Search for the cell housing the specified text and yield its [X, Y] center coordinate. 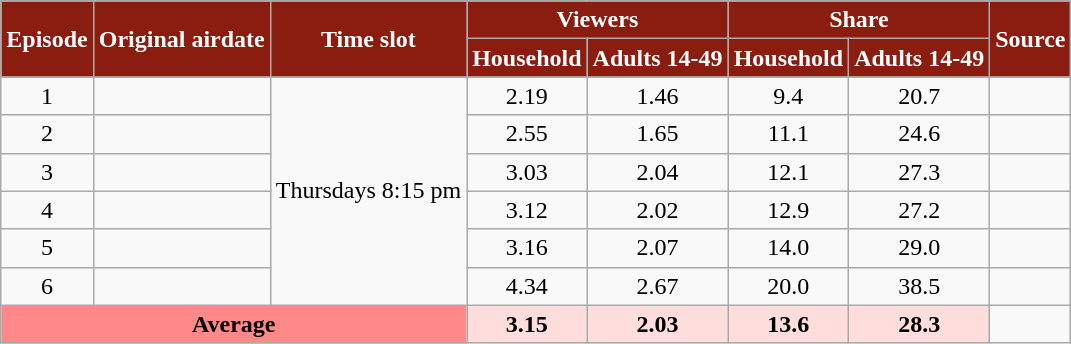
1.65 [658, 134]
9.4 [788, 96]
4.34 [527, 286]
3 [47, 172]
Episode [47, 39]
2 [47, 134]
2.67 [658, 286]
29.0 [920, 248]
20.0 [788, 286]
4 [47, 210]
Source [1030, 39]
3.12 [527, 210]
Average [234, 324]
2.03 [658, 324]
Thursdays 8:15 pm [368, 191]
27.3 [920, 172]
2.55 [527, 134]
3.15 [527, 324]
12.9 [788, 210]
1 [47, 96]
3.16 [527, 248]
Original airdate [182, 39]
3.03 [527, 172]
14.0 [788, 248]
Time slot [368, 39]
2.07 [658, 248]
Viewers [598, 20]
13.6 [788, 324]
27.2 [920, 210]
12.1 [788, 172]
24.6 [920, 134]
28.3 [920, 324]
5 [47, 248]
2.19 [527, 96]
Share [859, 20]
2.04 [658, 172]
1.46 [658, 96]
2.02 [658, 210]
11.1 [788, 134]
6 [47, 286]
38.5 [920, 286]
20.7 [920, 96]
